Pinpoint the cell where the given text exists, returning its [X, Y] midpoint coordinate. 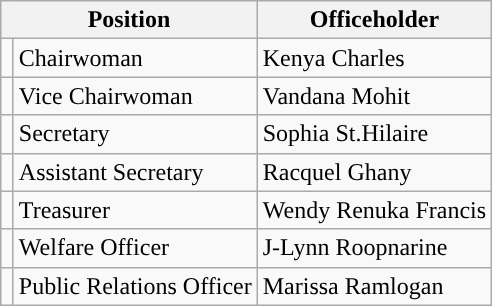
Racquel Ghany [374, 172]
J-Lynn Roopnarine [374, 248]
Sophia St.Hilaire [374, 134]
Wendy Renuka Francis [374, 210]
Treasurer [135, 210]
Vice Chairwoman [135, 96]
Assistant Secretary [135, 172]
Welfare Officer [135, 248]
Position [129, 20]
Secretary [135, 134]
Officeholder [374, 20]
Vandana Mohit [374, 96]
Kenya Charles [374, 58]
Chairwoman [135, 58]
Public Relations Officer [135, 286]
Marissa Ramlogan [374, 286]
